Scan for the cell matching the given text and deliver its (X, Y) coordinate at center. 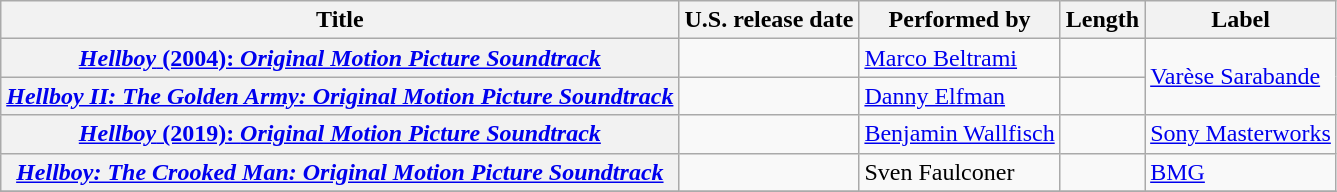
Label (1241, 20)
Hellboy (2019): Original Motion Picture Soundtrack (340, 134)
Title (340, 20)
Sony Masterworks (1241, 134)
Varèse Sarabande (1241, 77)
U.S. release date (769, 20)
Danny Elfman (960, 96)
Hellboy (2004): Original Motion Picture Soundtrack (340, 58)
Hellboy: The Crooked Man: Original Motion Picture Soundtrack (340, 172)
Length (1102, 20)
Benjamin Wallfisch (960, 134)
Hellboy II: The Golden Army: Original Motion Picture Soundtrack (340, 96)
Performed by (960, 20)
Marco Beltrami (960, 58)
BMG (1241, 172)
Sven Faulconer (960, 172)
